Provide the [X, Y] coordinate of the cell's center where the given text is located.  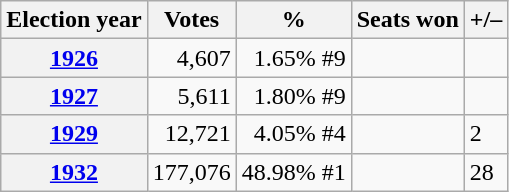
177,076 [192, 172]
1932 [74, 172]
Votes [192, 20]
Election year [74, 20]
12,721 [192, 134]
28 [486, 172]
4.05% #4 [294, 134]
1926 [74, 58]
1.65% #9 [294, 58]
Seats won [408, 20]
% [294, 20]
5,611 [192, 96]
1929 [74, 134]
2 [486, 134]
4,607 [192, 58]
1927 [74, 96]
1.80% #9 [294, 96]
+/– [486, 20]
48.98% #1 [294, 172]
